Scan for the cell matching the given text and deliver its [x, y] coordinate at center. 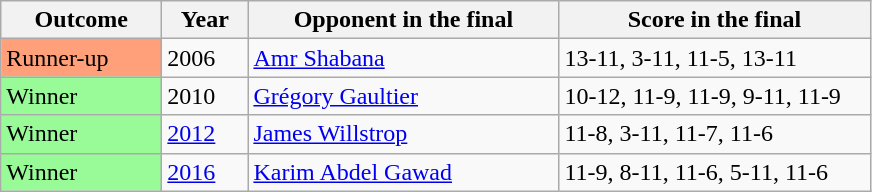
Opponent in the final [404, 20]
13-11, 3-11, 11-5, 13-11 [714, 58]
Karim Abdel Gawad [404, 172]
11-9, 8-11, 11-6, 5-11, 11-6 [714, 172]
Score in the final [714, 20]
James Willstrop [404, 134]
2006 [205, 58]
11-8, 3-11, 11-7, 11-6 [714, 134]
Grégory Gaultier [404, 96]
Year [205, 20]
2016 [205, 172]
Runner-up [82, 58]
Amr Shabana [404, 58]
10-12, 11-9, 11-9, 9-11, 11-9 [714, 96]
2010 [205, 96]
Outcome [82, 20]
2012 [205, 134]
